Scan for the cell matching the given text and deliver its (X, Y) coordinate at center. 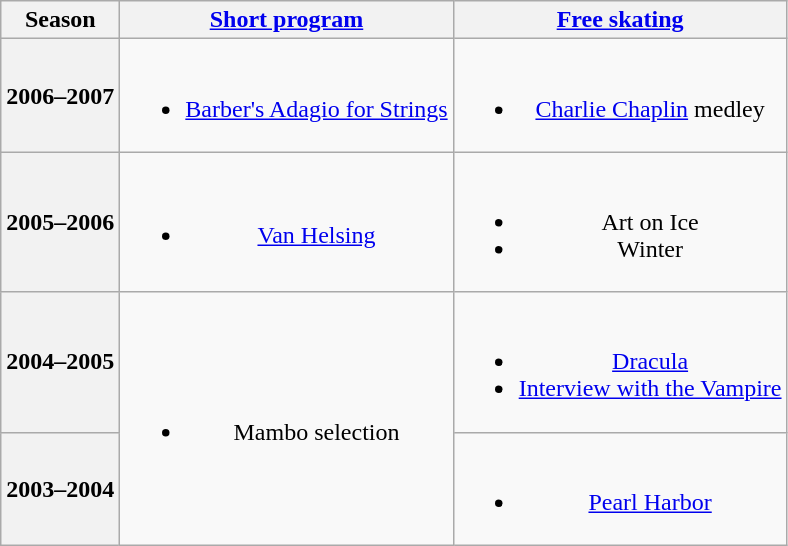
Pearl Harbor (620, 488)
Barber's Adagio for Strings (286, 96)
Van Helsing (286, 222)
2003–2004 (60, 488)
Season (60, 20)
Art on Ice Winter (620, 222)
Mambo selection (286, 418)
Free skating (620, 20)
2004–2005 (60, 362)
2005–2006 (60, 222)
2006–2007 (60, 96)
Short program (286, 20)
Charlie Chaplin medley (620, 96)
Dracula Interview with the Vampire (620, 362)
